From the cell containing the given text, extract its center point as (X, Y) coordinate. 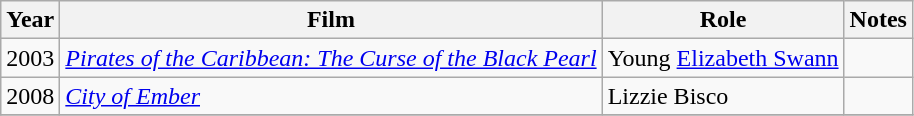
Film (331, 20)
2003 (30, 58)
2008 (30, 96)
Lizzie Bisco (723, 96)
City of Ember (331, 96)
Pirates of the Caribbean: The Curse of the Black Pearl (331, 58)
Notes (878, 20)
Role (723, 20)
Year (30, 20)
Young Elizabeth Swann (723, 58)
